Return [x, y] of the center of cell containing provided text 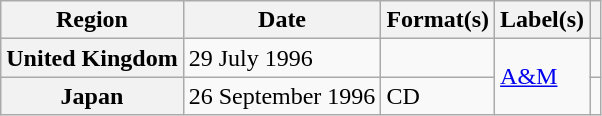
Japan [92, 96]
29 July 1996 [282, 58]
26 September 1996 [282, 96]
CD [438, 96]
United Kingdom [92, 58]
Label(s) [542, 20]
A&M [542, 77]
Format(s) [438, 20]
Date [282, 20]
Region [92, 20]
